For the text-containing cell, return its midpoint in [X, Y] coordinate format. 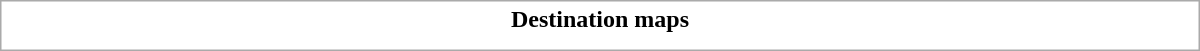
Destination maps [600, 19]
